Detect which cell encompasses the target text, then output its (x, y) center coordinate. 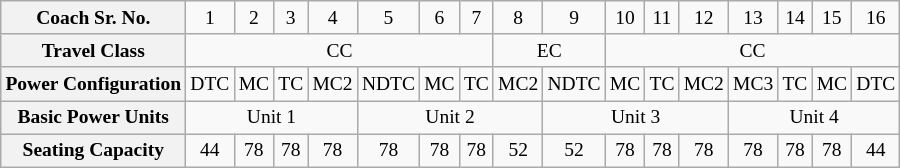
2 (254, 18)
Basic Power Units (94, 118)
6 (440, 18)
15 (832, 18)
Unit 1 (272, 118)
Coach Sr. No. (94, 18)
EC (549, 50)
11 (662, 18)
8 (518, 18)
Unit 2 (450, 118)
Unit 4 (814, 118)
7 (476, 18)
1 (210, 18)
16 (876, 18)
13 (752, 18)
10 (625, 18)
Power Configuration (94, 84)
MC3 (752, 84)
14 (795, 18)
Travel Class (94, 50)
Seating Capacity (94, 150)
9 (574, 18)
5 (388, 18)
4 (332, 18)
12 (704, 18)
Unit 3 (636, 118)
3 (291, 18)
